For the text-containing cell, return its midpoint in [X, Y] coordinate format. 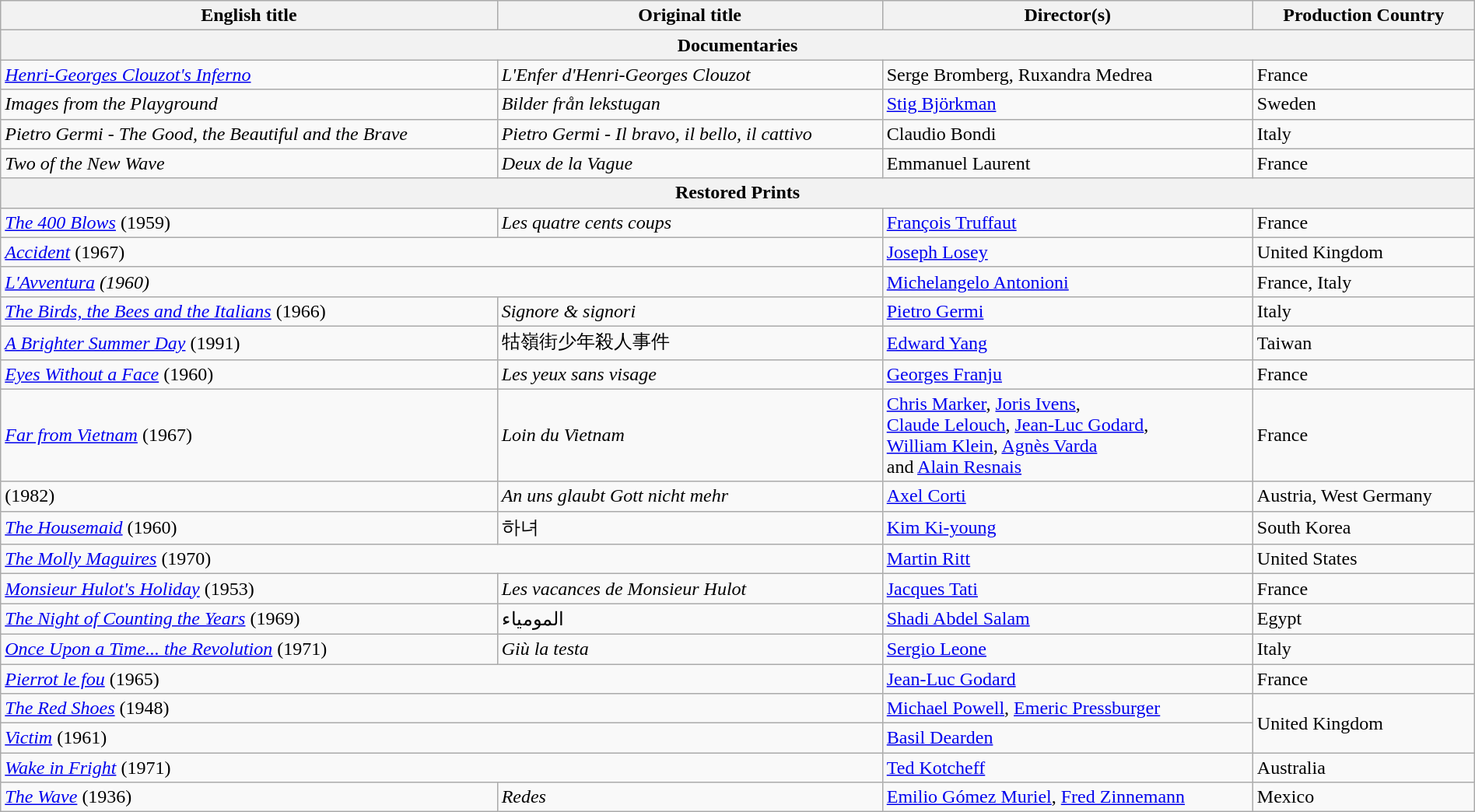
The Housemaid (1960) [249, 527]
Michelangelo Antonioni [1067, 282]
Egypt [1363, 619]
Emmanuel Laurent [1067, 163]
Georges Franju [1067, 374]
Pietro Germi [1067, 311]
Basil Dearden [1067, 738]
Stig Björkman [1067, 104]
Martin Ritt [1067, 559]
Redes [689, 797]
Serge Bromberg, Ruxandra Medrea [1067, 75]
المومياء [689, 619]
Wake in Fright (1971) [442, 768]
The Wave (1936) [249, 797]
Giù la testa [689, 649]
South Korea [1363, 527]
François Truffaut [1067, 222]
Images from the Playground [249, 104]
Kim Ki-young [1067, 527]
Pietro Germi - The Good, the Beautiful and the Brave [249, 134]
Claudio Bondi [1067, 134]
The Molly Maguires (1970) [442, 559]
Signore & signori [689, 311]
Eyes Without a Face (1960) [249, 374]
Chris Marker, Joris Ivens,Claude Lelouch, Jean-Luc Godard,William Klein, Agnès Vardaand Alain Resnais [1067, 436]
Australia [1363, 768]
Axel Corti [1067, 496]
Restored Prints [737, 193]
The Red Shoes (1948) [442, 709]
Pietro Germi - Il bravo, il bello, il cattivo [689, 134]
牯嶺街少年殺人事件 [689, 342]
Bilder från lekstugan [689, 104]
Edward Yang [1067, 342]
Deux de la Vague [689, 163]
Sergio Leone [1067, 649]
Les yeux sans visage [689, 374]
Victim (1961) [442, 738]
Mexico [1363, 797]
The Birds, the Bees and the Italians (1966) [249, 311]
Monsieur Hulot's Holiday (1953) [249, 589]
Ted Kotcheff [1067, 768]
Production Country [1363, 16]
Emilio Gómez Muriel, Fred Zinnemann [1067, 797]
Taiwan [1363, 342]
The 400 Blows (1959) [249, 222]
Les vacances de Monsieur Hulot [689, 589]
Austria, West Germany [1363, 496]
(1982) [249, 496]
Documentaries [737, 45]
France, Italy [1363, 282]
Jean-Luc Godard [1067, 679]
Once Upon a Time... the Revolution (1971) [249, 649]
Sweden [1363, 104]
English title [249, 16]
The Night of Counting the Years (1969) [249, 619]
L'Avventura (1960) [442, 282]
L'Enfer d'Henri-Georges Clouzot [689, 75]
Joseph Losey [1067, 252]
하녀 [689, 527]
Far from Vietnam (1967) [249, 436]
Two of the New Wave [249, 163]
Shadi Abdel Salam [1067, 619]
Loin du Vietnam [689, 436]
Les quatre cents coups [689, 222]
Michael Powell, Emeric Pressburger [1067, 709]
Jacques Tati [1067, 589]
Henri-Georges Clouzot's Inferno [249, 75]
Director(s) [1067, 16]
Pierrot le fou (1965) [442, 679]
An uns glaubt Gott nicht mehr [689, 496]
Accident (1967) [442, 252]
A Brighter Summer Day (1991) [249, 342]
United States [1363, 559]
Original title [689, 16]
